Determine the (x, y) coordinate at the center of the cell enclosing the given text.  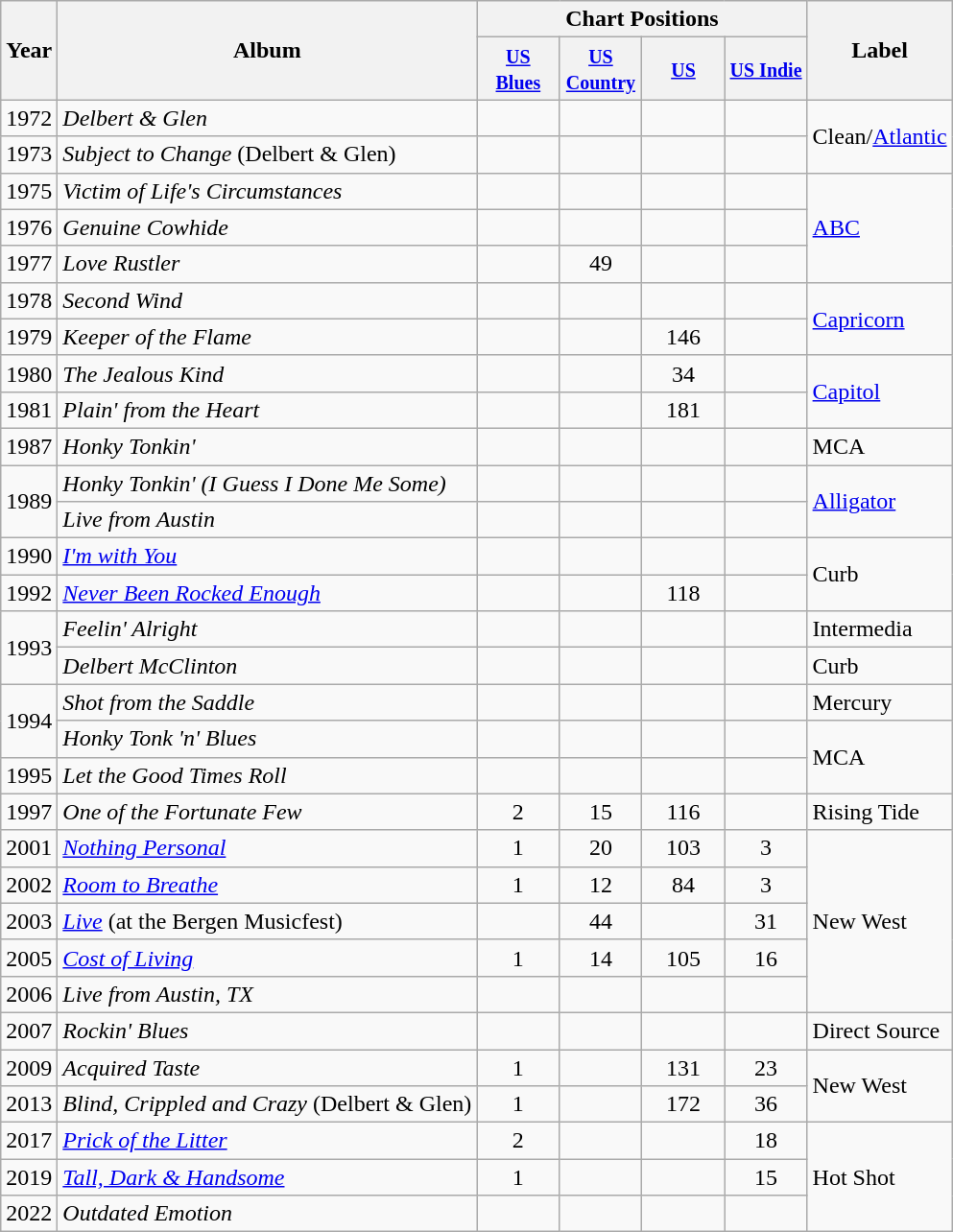
2009 (29, 1068)
131 (683, 1068)
1981 (29, 410)
34 (683, 373)
Label (879, 50)
Blind, Crippled and Crazy (Delbert & Glen) (267, 1104)
84 (683, 885)
US Country (601, 69)
18 (766, 1141)
Subject to Change (Delbert & Glen) (267, 154)
Prick of the Litter (267, 1141)
I'm with You (267, 557)
1976 (29, 227)
36 (766, 1104)
1990 (29, 557)
Shot from the Saddle (267, 702)
Nothing Personal (267, 848)
2006 (29, 994)
Honky Tonk 'n' Blues (267, 739)
2007 (29, 1031)
Honky Tonkin' (I Guess I Done Me Some) (267, 483)
Clean/Atlantic (879, 136)
US Blues (518, 69)
2017 (29, 1141)
1997 (29, 812)
Acquired Taste (267, 1068)
1972 (29, 118)
The Jealous Kind (267, 373)
1994 (29, 721)
Plain' from the Heart (267, 410)
1979 (29, 337)
2013 (29, 1104)
Victim of Life's Circumstances (267, 191)
Delbert McClinton (267, 666)
Alligator (879, 501)
Rising Tide (879, 812)
1992 (29, 593)
Genuine Cowhide (267, 227)
Direct Source (879, 1031)
2001 (29, 848)
ABC (879, 227)
181 (683, 410)
105 (683, 958)
103 (683, 848)
14 (601, 958)
20 (601, 848)
Honky Tonkin' (267, 446)
23 (766, 1068)
2005 (29, 958)
Tall, Dark & Handsome (267, 1177)
1995 (29, 775)
Love Rustler (267, 264)
Capricorn (879, 319)
Second Wind (267, 300)
Album (267, 50)
118 (683, 593)
16 (766, 958)
116 (683, 812)
1989 (29, 501)
49 (601, 264)
Chart Positions (642, 19)
12 (601, 885)
Let the Good Times Roll (267, 775)
2019 (29, 1177)
Intermedia (879, 629)
Feelin' Alright (267, 629)
US (683, 69)
1993 (29, 648)
44 (601, 921)
1975 (29, 191)
Live from Austin (267, 520)
Live (at the Bergen Musicfest) (267, 921)
Cost of Living (267, 958)
US Indie (766, 69)
2022 (29, 1214)
Mercury (879, 702)
Rockin' Blues (267, 1031)
Outdated Emotion (267, 1214)
Capitol (879, 391)
Hot Shot (879, 1177)
1978 (29, 300)
1987 (29, 446)
2003 (29, 921)
Live from Austin, TX (267, 994)
One of the Fortunate Few (267, 812)
Delbert & Glen (267, 118)
146 (683, 337)
1977 (29, 264)
172 (683, 1104)
1973 (29, 154)
2002 (29, 885)
1980 (29, 373)
Year (29, 50)
31 (766, 921)
Room to Breathe (267, 885)
Keeper of the Flame (267, 337)
Never Been Rocked Enough (267, 593)
